Search for the cell housing the specified text and yield its (x, y) center coordinate. 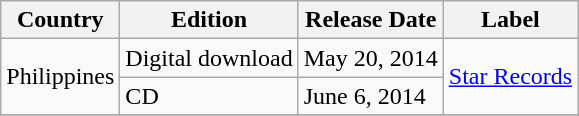
CD (209, 96)
Label (510, 20)
Digital download (209, 58)
Country (60, 20)
Release Date (370, 20)
Edition (209, 20)
June 6, 2014 (370, 96)
Star Records (510, 77)
May 20, 2014 (370, 58)
Philippines (60, 77)
